Detect which cell encompasses the target text, then output its (x, y) center coordinate. 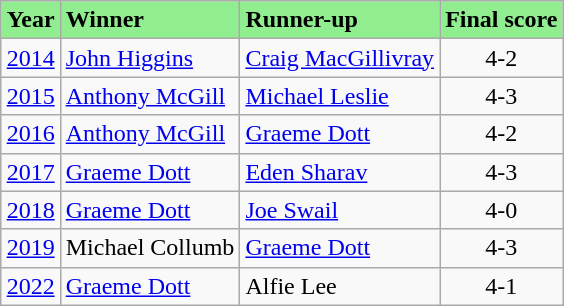
2018 (30, 210)
2015 (30, 96)
Michael Collumb (150, 248)
Alfie Lee (340, 286)
Joe Swail (340, 210)
4-1 (502, 286)
Craig MacGillivray (340, 58)
Winner (150, 20)
2022 (30, 286)
2014 (30, 58)
2016 (30, 134)
Year (30, 20)
4-0 (502, 210)
Runner-up (340, 20)
2019 (30, 248)
2017 (30, 172)
Final score (502, 20)
Michael Leslie (340, 96)
John Higgins (150, 58)
Eden Sharav (340, 172)
